Find where the given text appears and provide that cell's center as [x, y] coordinate. 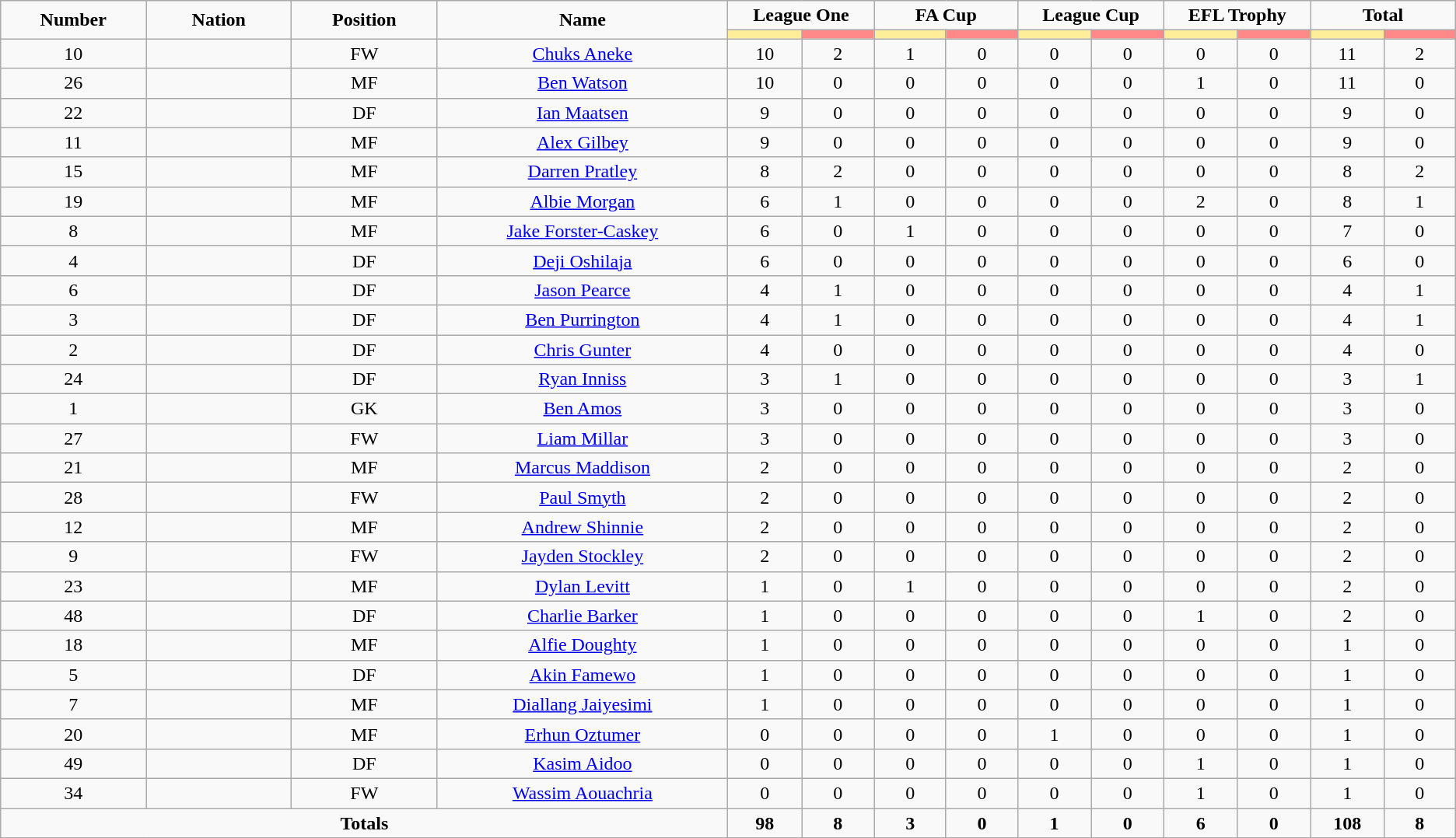
Jason Pearce [583, 290]
108 [1347, 823]
5 [73, 675]
24 [73, 379]
Position [364, 20]
Ben Watson [583, 83]
Marcus Maddison [583, 468]
Diallang Jaiyesimi [583, 704]
Jayden Stockley [583, 557]
Alfie Doughty [583, 645]
Charlie Barker [583, 616]
Andrew Shinnie [583, 527]
League Cup [1091, 16]
FA Cup [946, 16]
Name [583, 20]
98 [765, 823]
20 [73, 734]
Nation [219, 20]
Ian Maatsen [583, 113]
Liam Millar [583, 438]
34 [73, 793]
Alex Gilbey [583, 142]
GK [364, 409]
Ben Purrington [583, 319]
Ben Amos [583, 409]
27 [73, 438]
12 [73, 527]
28 [73, 498]
15 [73, 172]
Akin Famewo [583, 675]
23 [73, 586]
Chris Gunter [583, 349]
18 [73, 645]
21 [73, 468]
Jake Forster-Caskey [583, 231]
Ryan Inniss [583, 379]
Erhun Oztumer [583, 734]
26 [73, 83]
League One [801, 16]
EFL Trophy [1237, 16]
19 [73, 201]
Totals [364, 823]
Paul Smyth [583, 498]
Number [73, 20]
Wassim Aouachria [583, 793]
Deji Oshilaja [583, 260]
48 [73, 616]
Albie Morgan [583, 201]
49 [73, 763]
Dylan Levitt [583, 586]
Kasim Aidoo [583, 763]
Total [1383, 16]
Darren Pratley [583, 172]
22 [73, 113]
Chuks Aneke [583, 54]
